Locate the cell with the specified text and output its (X, Y) center coordinate. 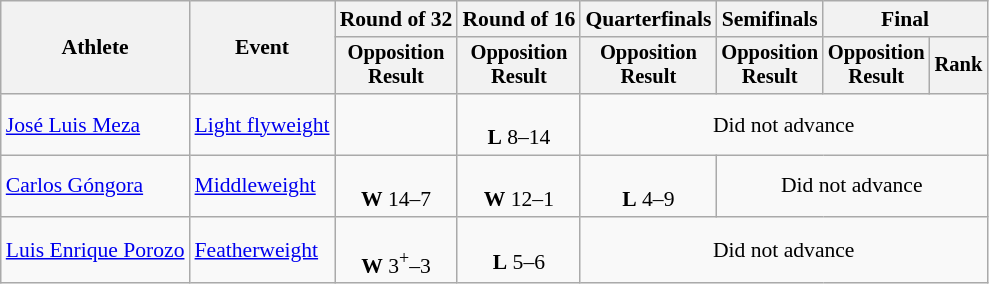
Semifinals (770, 19)
José Luis Meza (96, 124)
W 12–1 (518, 186)
Athlete (96, 48)
Carlos Góngora (96, 186)
L 5–6 (518, 250)
L 8–14 (518, 124)
Featherweight (262, 250)
W 3+–3 (396, 250)
Event (262, 48)
Middleweight (262, 186)
W 14–7 (396, 186)
Light flyweight (262, 124)
Rank (959, 66)
Round of 32 (396, 19)
Final (905, 19)
Round of 16 (518, 19)
L 4–9 (648, 186)
Quarterfinals (648, 19)
Luis Enrique Porozo (96, 250)
